Return the (X, Y) coordinate for the center point of the cell that contains the specified text.  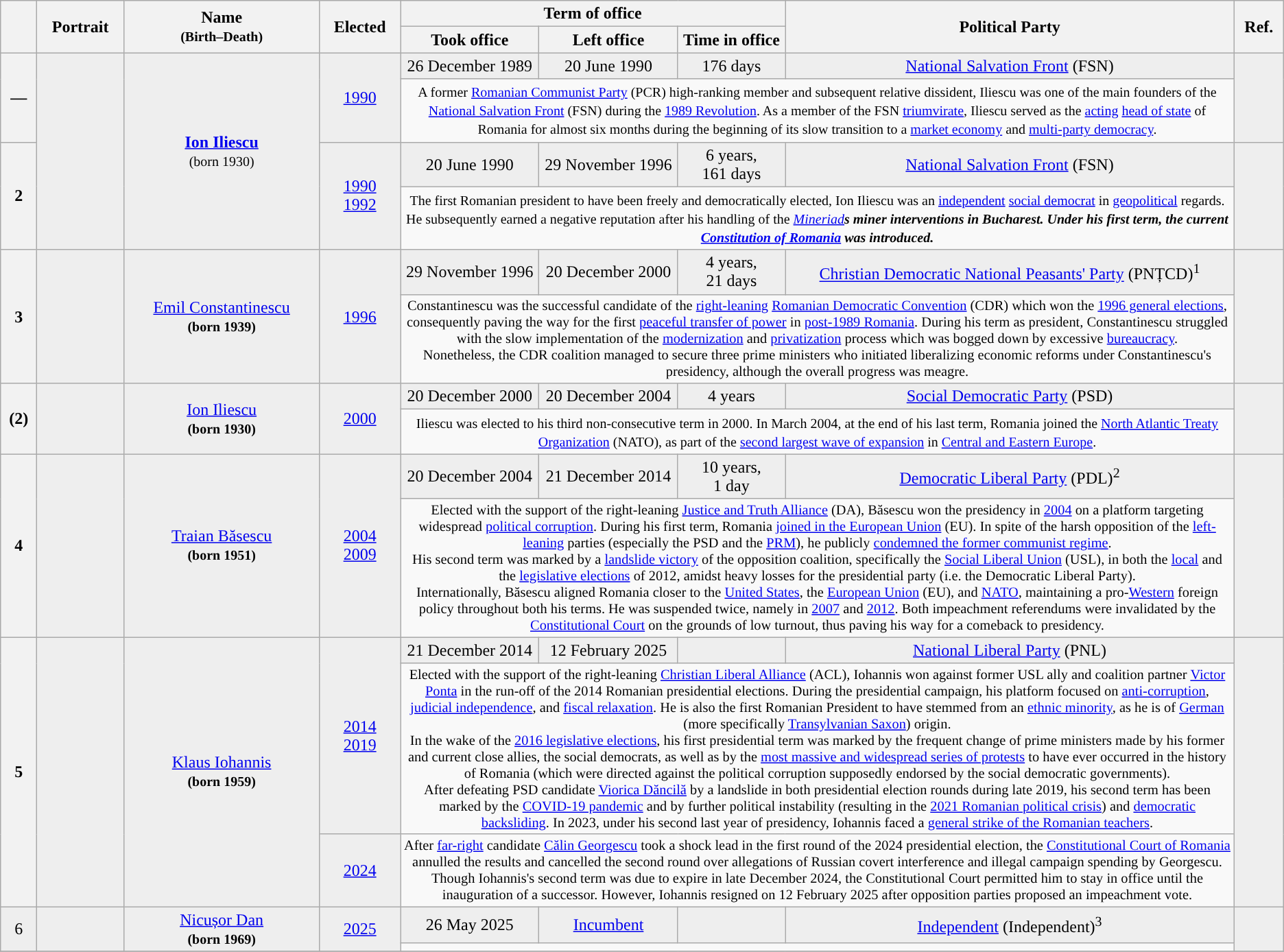
Emil Constantinescu(born 1939) (222, 317)
Portrait (81, 27)
Incumbent (608, 925)
26 December 1989 (470, 66)
Time in office (731, 40)
1990 1992 (360, 196)
10 years,1 day (731, 476)
Independent (Independent)3 (1010, 925)
Left office (608, 40)
3 (19, 317)
2004 2009 (360, 546)
1996 (360, 317)
2025 (360, 929)
Name(Birth–Death) (222, 27)
4 years (731, 396)
Ref. (1259, 27)
176 days (731, 66)
5 (19, 772)
2014 2019 (360, 736)
Elected (360, 27)
Took office (470, 40)
— (19, 97)
2 (19, 196)
Term of office (593, 14)
Traian Băsescu(born 1951) (222, 546)
4 (19, 546)
Social Democratic Party (PSD) (1010, 396)
26 May 2025 (470, 925)
Nicușor Dan(born 1969) (222, 929)
Political Party (1010, 27)
6 years,161 days (731, 165)
Democratic Liberal Party (PDL)2 (1010, 476)
National Liberal Party (PNL) (1010, 650)
6 (19, 929)
12 February 2025 (608, 650)
Christian Democratic National Peasants' Party (PNȚCD)1 (1010, 272)
(2) (19, 418)
2000 (360, 418)
2024 (360, 870)
1990 (360, 97)
4 years,21 days (731, 272)
Klaus Iohannis(born 1959) (222, 772)
